Identify which cell holds the provided text, then report its (x, y) central coordinate. 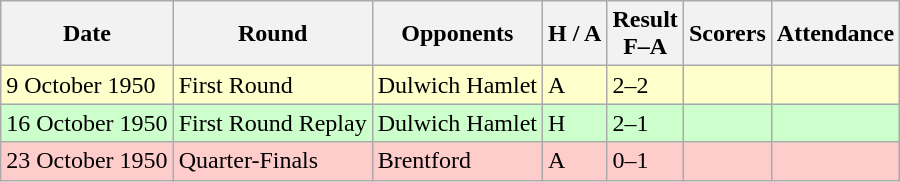
ResultF–A (645, 34)
16 October 1950 (87, 123)
First Round (272, 85)
Scorers (727, 34)
Attendance (835, 34)
First Round Replay (272, 123)
H / A (575, 34)
0–1 (645, 161)
Round (272, 34)
H (575, 123)
23 October 1950 (87, 161)
Opponents (457, 34)
2–2 (645, 85)
Date (87, 34)
9 October 1950 (87, 85)
Brentford (457, 161)
2–1 (645, 123)
Quarter-Finals (272, 161)
